Identify which cell holds the provided text, then report its (x, y) central coordinate. 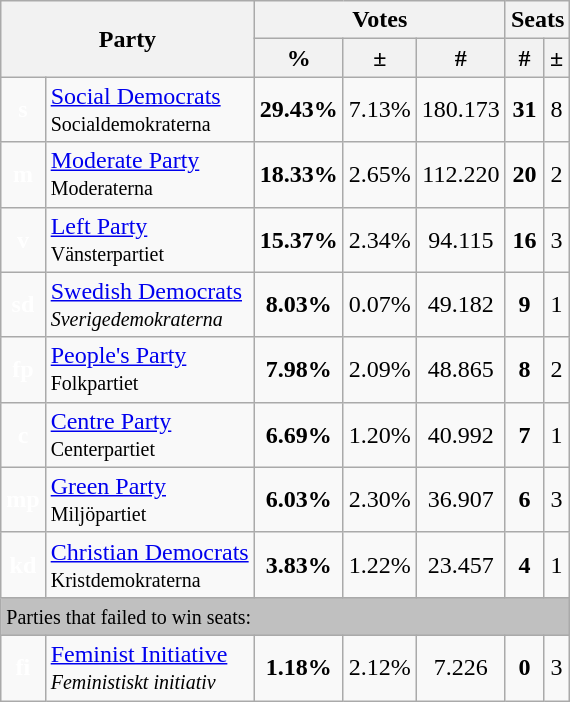
2.30% (380, 500)
fi (23, 668)
Swedish DemocratsSverigedemokraterna (150, 304)
Party (128, 39)
94.115 (460, 240)
0.07% (380, 304)
4 (524, 564)
2.65% (380, 174)
Parties that failed to win seats: (286, 616)
36.907 (460, 500)
18.33% (298, 174)
m (23, 174)
kd (23, 564)
Centre PartyCenterpartiet (150, 434)
15.37% (298, 240)
7.98% (298, 370)
fp (23, 370)
% (298, 58)
Christian DemocratsKristdemokraterna (150, 564)
Seats (537, 20)
1.22% (380, 564)
Feminist InitiativeFeministiskt initiativ (150, 668)
v (23, 240)
1.18% (298, 668)
48.865 (460, 370)
7 (524, 434)
3.83% (298, 564)
2.34% (380, 240)
Moderate PartyModeraterna (150, 174)
Green PartyMiljöpartiet (150, 500)
2.09% (380, 370)
6 (524, 500)
c (23, 434)
40.992 (460, 434)
0 (524, 668)
Left PartyVänsterpartiet (150, 240)
6.69% (298, 434)
7.226 (460, 668)
112.220 (460, 174)
1.20% (380, 434)
16 (524, 240)
Social DemocratsSocialdemokraterna (150, 110)
8.03% (298, 304)
23.457 (460, 564)
mp (23, 500)
sd (23, 304)
Votes (380, 20)
9 (524, 304)
49.182 (460, 304)
29.43% (298, 110)
180.173 (460, 110)
20 (524, 174)
6.03% (298, 500)
s (23, 110)
31 (524, 110)
2.12% (380, 668)
7.13% (380, 110)
People's PartyFolkpartiet (150, 370)
